Return [X, Y] of the center of cell containing provided text 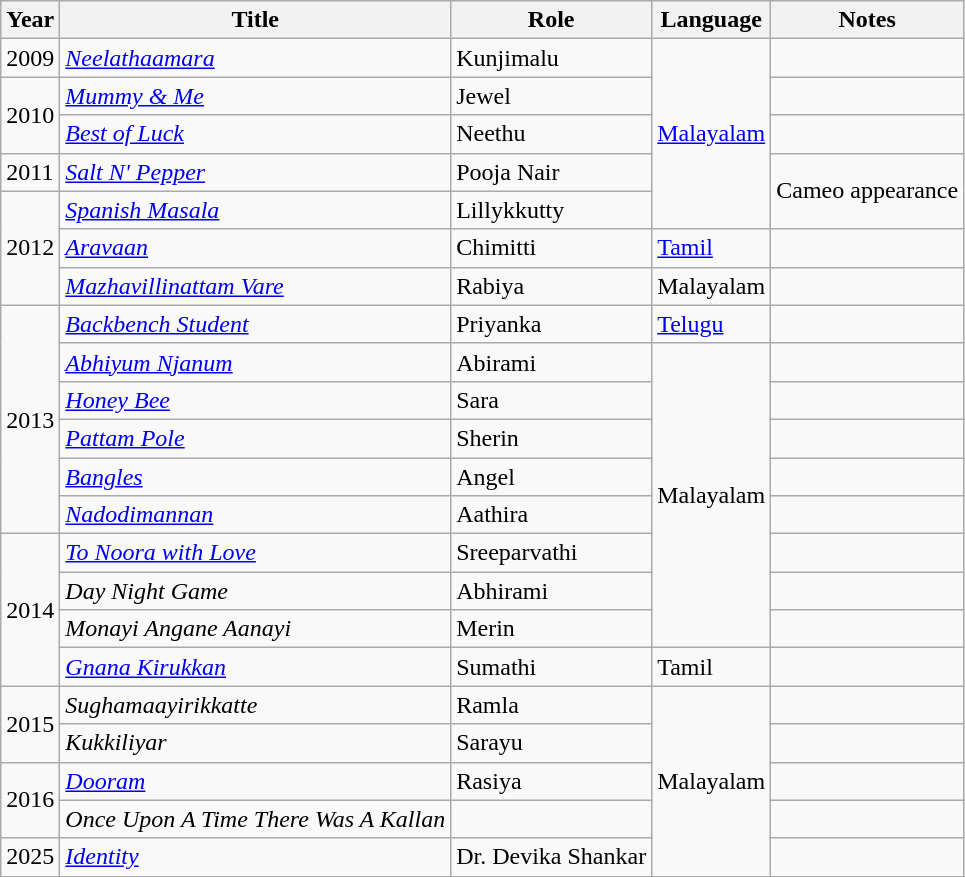
Angel [552, 477]
Chimitti [552, 248]
Rasiya [552, 781]
Pattam Pole [256, 438]
Lillykkutty [552, 210]
Language [712, 20]
Sughamaayirikkatte [256, 705]
Salt N' Pepper [256, 172]
Aravaan [256, 248]
Ramla [552, 705]
2015 [30, 724]
Telugu [712, 324]
Best of Luck [256, 134]
Pooja Nair [552, 172]
Notes [868, 20]
Neelathaamara [256, 58]
2012 [30, 248]
Abhirami [552, 591]
Sumathi [552, 667]
Abirami [552, 362]
Rabiya [552, 286]
Monayi Angane Aanayi [256, 629]
Title [256, 20]
2011 [30, 172]
Sara [552, 400]
2013 [30, 419]
Sreeparvathi [552, 553]
Gnana Kirukkan [256, 667]
Identity [256, 857]
Day Night Game [256, 591]
Nadodimannan [256, 515]
Abhiyum Njanum [256, 362]
Backbench Student [256, 324]
2014 [30, 610]
2010 [30, 115]
Cameo appearance [868, 191]
2016 [30, 800]
2025 [30, 857]
Dr. Devika Shankar [552, 857]
Neethu [552, 134]
Once Upon A Time There Was A Kallan [256, 819]
Bangles [256, 477]
Role [552, 20]
Jewel [552, 96]
Spanish Masala [256, 210]
Dooram [256, 781]
Sarayu [552, 743]
Kukkiliyar [256, 743]
Honey Bee [256, 400]
Aathira [552, 515]
Kunjimalu [552, 58]
To Noora with Love [256, 553]
Mazhavillinattam Vare [256, 286]
Merin [552, 629]
2009 [30, 58]
Sherin [552, 438]
Year [30, 20]
Mummy & Me [256, 96]
Priyanka [552, 324]
